Identify which cell holds the provided text, then report its (x, y) central coordinate. 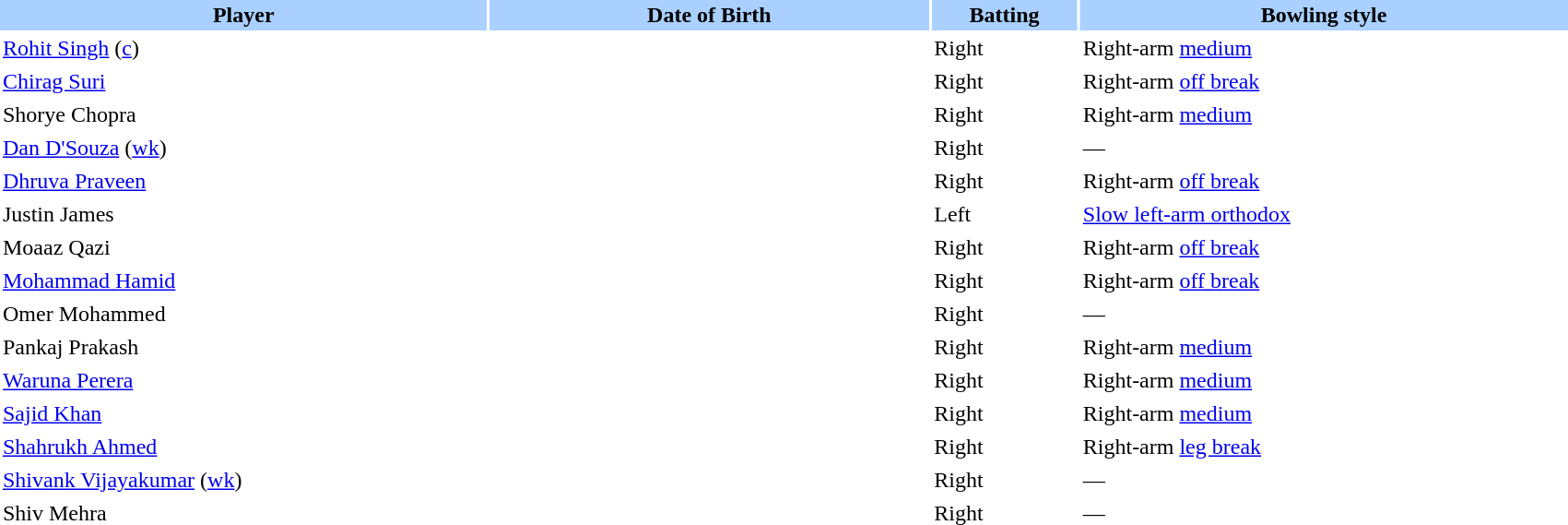
Omer Mohammed (243, 314)
Slow left-arm orthodox (1324, 214)
Justin James (243, 214)
Waruna Perera (243, 380)
Shorye Chopra (243, 114)
Chirag Suri (243, 81)
Mohammad Hamid (243, 280)
Sajid Khan (243, 413)
Rohit Singh (c) (243, 48)
Dhruva Praveen (243, 181)
Right-arm leg break (1324, 447)
Bowling style (1324, 15)
Left (1005, 214)
Moaaz Qazi (243, 247)
Batting (1005, 15)
Player (243, 15)
Date of Birth (710, 15)
Pankaj Prakash (243, 347)
Dan D'Souza (wk) (243, 148)
Shahrukh Ahmed (243, 447)
Shivank Vijayakumar (wk) (243, 480)
